Extract the (X, Y) coordinate from the center of the cell holding the provided text.  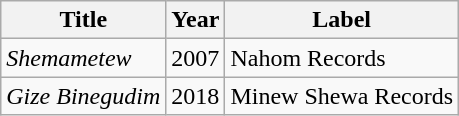
Nahom Records (342, 58)
2007 (196, 58)
Minew Shewa Records (342, 96)
Shemametew (84, 58)
2018 (196, 96)
Gize Binegudim (84, 96)
Year (196, 20)
Label (342, 20)
Title (84, 20)
